Pinpoint the cell where the given text exists, returning its (X, Y) midpoint coordinate. 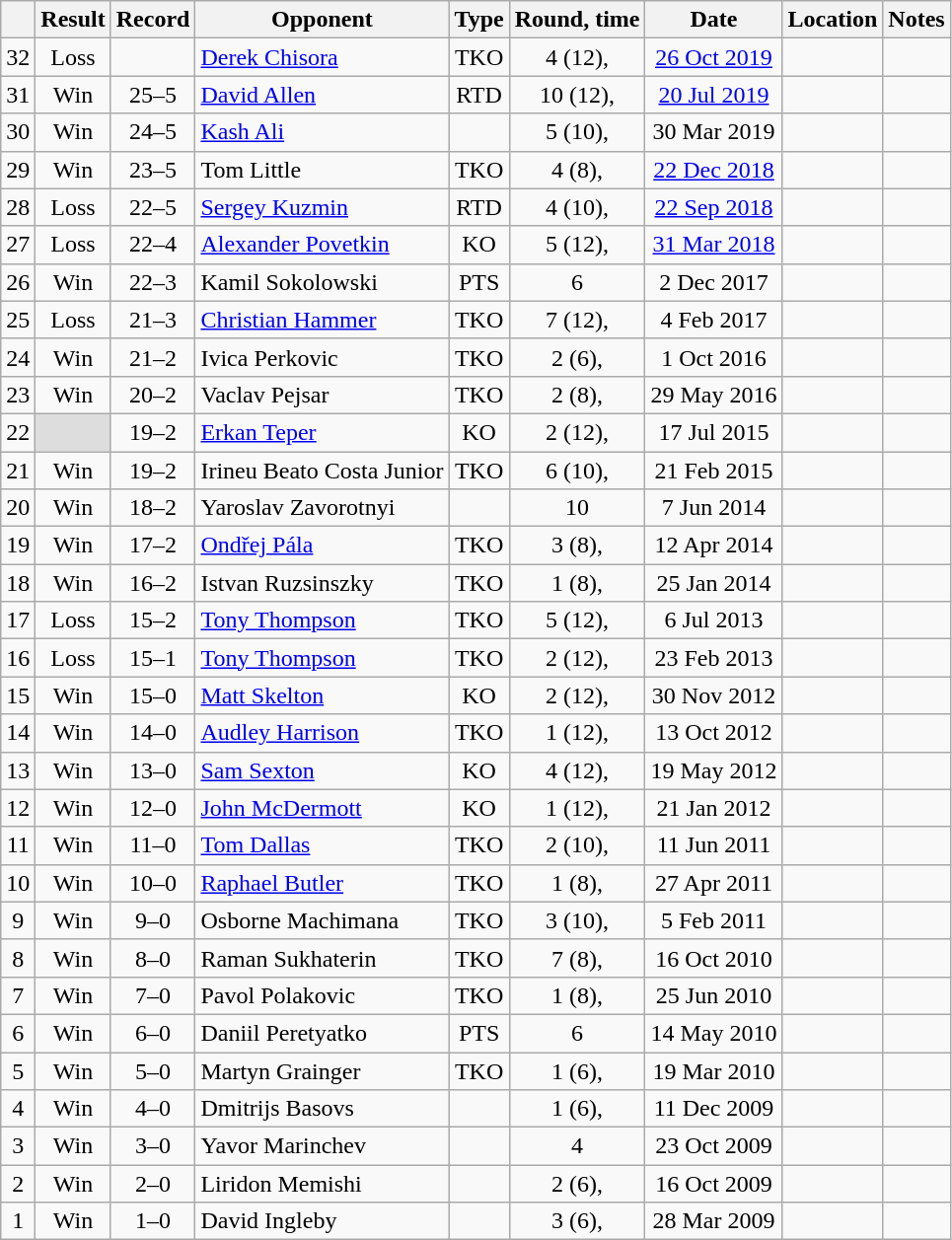
23–5 (153, 170)
29 May 2016 (714, 395)
David Ingleby (322, 1221)
21–3 (153, 320)
Type (479, 20)
28 (18, 207)
29 (18, 170)
18–2 (153, 508)
20 (18, 508)
Sam Sexton (322, 770)
Alexander Povetkin (322, 245)
4 Feb 2017 (714, 320)
5 (18, 1070)
Istvan Ruzsinszky (322, 583)
9 (18, 920)
25–5 (153, 95)
26 Oct 2019 (714, 57)
Kash Ali (322, 132)
23 Feb 2013 (714, 658)
31 (18, 95)
27 Apr 2011 (714, 883)
Yavor Marinchev (322, 1146)
Date (714, 20)
15 (18, 695)
14 May 2010 (714, 1033)
14 (18, 733)
21–2 (153, 357)
11 (18, 845)
30 (18, 132)
7 (12), (577, 320)
9–0 (153, 920)
Tom Dallas (322, 845)
4 (8), (577, 170)
12 Apr 2014 (714, 546)
Derek Chisora (322, 57)
13–0 (153, 770)
Pavol Polakovic (322, 995)
Liridon Memishi (322, 1184)
Yaroslav Zavorotnyi (322, 508)
Opponent (322, 20)
2 (8), (577, 395)
6–0 (153, 1033)
11 Dec 2009 (714, 1109)
3 (10), (577, 920)
24 (18, 357)
31 Mar 2018 (714, 245)
12 (18, 808)
5–0 (153, 1070)
17–2 (153, 546)
Ondřej Pála (322, 546)
Round, time (577, 20)
Christian Hammer (322, 320)
22–5 (153, 207)
11–0 (153, 845)
15–2 (153, 620)
25 (18, 320)
4–0 (153, 1109)
3 (6), (577, 1221)
26 (18, 282)
Record (153, 20)
Osborne Machimana (322, 920)
Ivica Perkovic (322, 357)
Erkan Teper (322, 432)
5 Feb 2011 (714, 920)
7 (18, 995)
19 May 2012 (714, 770)
1 (18, 1221)
7–0 (153, 995)
8–0 (153, 958)
Result (73, 20)
23 Oct 2009 (714, 1146)
21 Jan 2012 (714, 808)
Tom Little (322, 170)
John McDermott (322, 808)
20–2 (153, 395)
16 (18, 658)
21 (18, 471)
2 (18, 1184)
8 (18, 958)
27 (18, 245)
19 (18, 546)
19 Mar 2010 (714, 1070)
David Allen (322, 95)
25 Jan 2014 (714, 583)
16–2 (153, 583)
Location (833, 20)
30 Nov 2012 (714, 695)
20 Jul 2019 (714, 95)
22–4 (153, 245)
6 Jul 2013 (714, 620)
Irineu Beato Costa Junior (322, 471)
3–0 (153, 1146)
16 Oct 2009 (714, 1184)
Audley Harrison (322, 733)
32 (18, 57)
Martyn Grainger (322, 1070)
23 (18, 395)
Vaclav Pejsar (322, 395)
13 (18, 770)
2 (10), (577, 845)
7 (8), (577, 958)
Sergey Kuzmin (322, 207)
Kamil Sokolowski (322, 282)
1 Oct 2016 (714, 357)
2–0 (153, 1184)
5 (10), (577, 132)
22–3 (153, 282)
4 (10), (577, 207)
21 Feb 2015 (714, 471)
16 Oct 2010 (714, 958)
22 (18, 432)
1–0 (153, 1221)
28 Mar 2009 (714, 1221)
25 Jun 2010 (714, 995)
2 Dec 2017 (714, 282)
15–1 (153, 658)
3 (18, 1146)
13 Oct 2012 (714, 733)
24–5 (153, 132)
18 (18, 583)
Notes (916, 20)
6 (10), (577, 471)
Daniil Peretyatko (322, 1033)
Dmitrijs Basovs (322, 1109)
10–0 (153, 883)
Raphael Butler (322, 883)
22 Sep 2018 (714, 207)
12–0 (153, 808)
15–0 (153, 695)
Matt Skelton (322, 695)
7 Jun 2014 (714, 508)
22 Dec 2018 (714, 170)
30 Mar 2019 (714, 132)
11 Jun 2011 (714, 845)
3 (8), (577, 546)
10 (12), (577, 95)
14–0 (153, 733)
Raman Sukhaterin (322, 958)
17 Jul 2015 (714, 432)
17 (18, 620)
